From the cell containing the given text, extract its center point as (X, Y) coordinate. 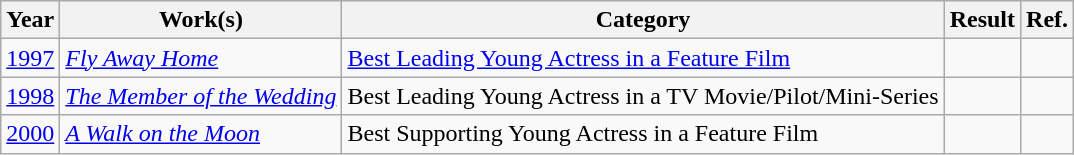
Ref. (1048, 20)
Best Leading Young Actress in a TV Movie/Pilot/Mini-Series (643, 96)
2000 (30, 134)
1997 (30, 58)
A Walk on the Moon (201, 134)
Best Leading Young Actress in a Feature Film (643, 58)
Best Supporting Young Actress in a Feature Film (643, 134)
Fly Away Home (201, 58)
Work(s) (201, 20)
The Member of the Wedding (201, 96)
Year (30, 20)
Category (643, 20)
Result (982, 20)
1998 (30, 96)
